Determine the [X, Y] coordinate at the center of the cell enclosing the given text.  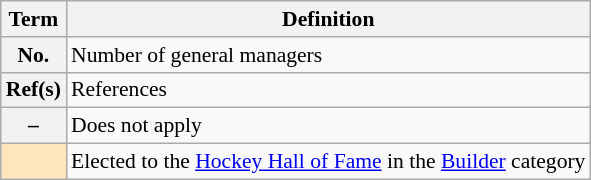
Term [34, 19]
Definition [328, 19]
– [34, 126]
Does not apply [328, 126]
References [328, 90]
No. [34, 55]
Number of general managers [328, 55]
Elected to the Hockey Hall of Fame in the Builder category [328, 162]
Ref(s) [34, 90]
